Locate the cell with the specified text and output its (x, y) center coordinate. 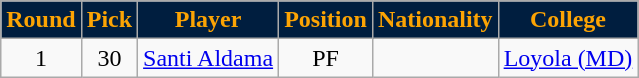
Loyola (MD) (568, 58)
30 (109, 58)
Nationality (435, 20)
PF (326, 58)
Player (208, 20)
College (568, 20)
1 (41, 58)
Santi Aldama (208, 58)
Pick (109, 20)
Position (326, 20)
Round (41, 20)
